Scan for the cell matching the given text and deliver its [X, Y] coordinate at center. 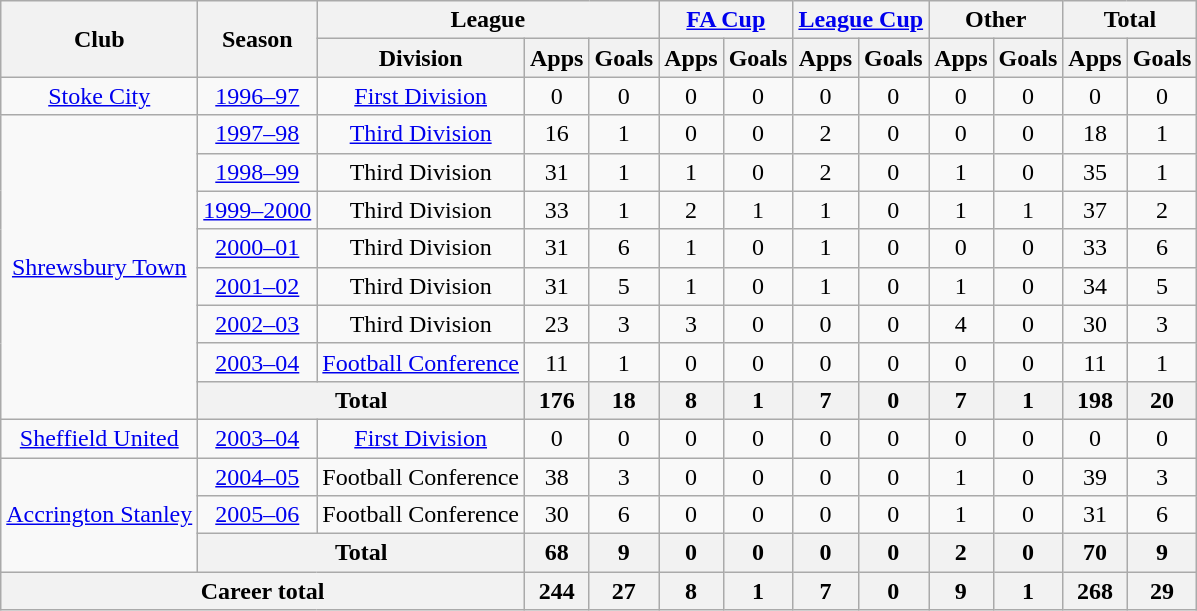
1997–98 [258, 134]
Career total [263, 591]
Other [996, 20]
68 [557, 553]
20 [1162, 400]
198 [1095, 400]
FA Cup [726, 20]
2000–01 [258, 248]
4 [961, 324]
23 [557, 324]
2002–03 [258, 324]
1998–99 [258, 172]
39 [1095, 477]
Season [258, 39]
Shrewsbury Town [100, 267]
37 [1095, 210]
244 [557, 591]
29 [1162, 591]
16 [557, 134]
27 [624, 591]
Accrington Stanley [100, 515]
1999–2000 [258, 210]
1996–97 [258, 96]
70 [1095, 553]
Division [421, 58]
268 [1095, 591]
League [488, 20]
2004–05 [258, 477]
League Cup [861, 20]
2001–02 [258, 286]
34 [1095, 286]
176 [557, 400]
Sheffield United [100, 438]
2005–06 [258, 515]
38 [557, 477]
35 [1095, 172]
Stoke City [100, 96]
Club [100, 39]
